Determine the (x, y) coordinate at the center of the cell enclosing the given text.  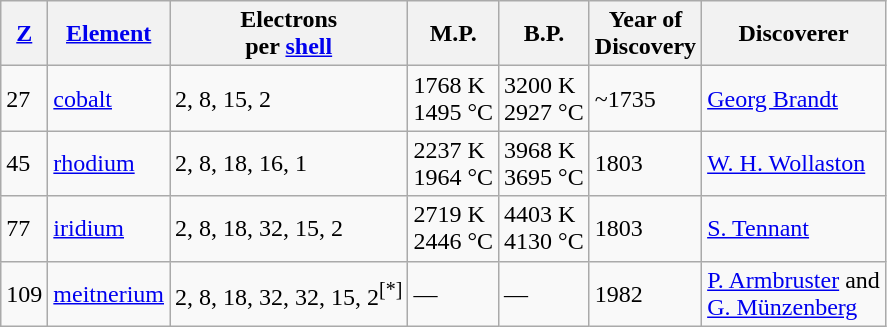
W. H. Wollaston (794, 164)
3200 K2927 °C (544, 98)
4403 K4130 °C (544, 228)
cobalt (109, 98)
Discoverer (794, 34)
B.P. (544, 34)
M.P. (454, 34)
rhodium (109, 164)
Year ofDiscovery (645, 34)
45 (24, 164)
Z (24, 34)
meitnerium (109, 294)
1982 (645, 294)
P. Armbruster andG. Münzenberg (794, 294)
1768 K1495 °C (454, 98)
2719 K2446 °C (454, 228)
Element (109, 34)
2, 8, 18, 32, 32, 15, 2[*] (289, 294)
2, 8, 15, 2 (289, 98)
S. Tennant (794, 228)
2, 8, 18, 32, 15, 2 (289, 228)
2, 8, 18, 16, 1 (289, 164)
109 (24, 294)
iridium (109, 228)
~1735 (645, 98)
2237 K1964 °C (454, 164)
3968 K3695 °C (544, 164)
Electronsper shell (289, 34)
77 (24, 228)
27 (24, 98)
Georg Brandt (794, 98)
